For the text-containing cell, return its midpoint in (x, y) coordinate format. 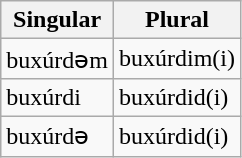
buxúrdi (58, 97)
buxúrdim(i) (176, 59)
Singular (58, 20)
buxúrdəm (58, 59)
Plural (176, 20)
buxúrdə (58, 136)
